Return the [X, Y] coordinate for the center point of the cell that contains the specified text.  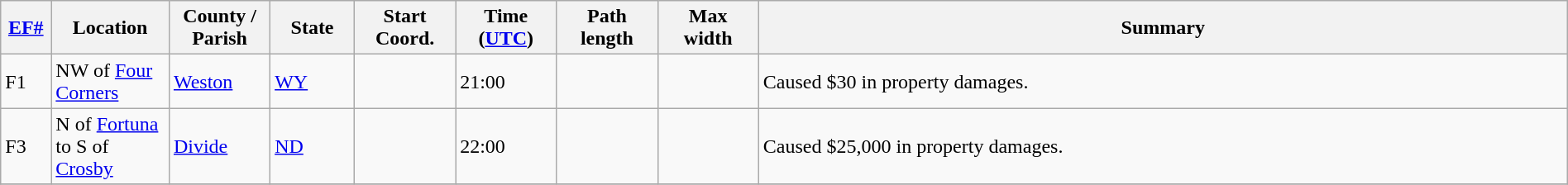
Start Coord. [404, 28]
N of Fortuna to S of Crosby [111, 146]
Max width [708, 28]
Weston [219, 81]
NW of Four Corners [111, 81]
22:00 [506, 146]
County / Parish [219, 28]
State [313, 28]
Path length [607, 28]
EF# [26, 28]
Caused $25,000 in property damages. [1163, 146]
Caused $30 in property damages. [1163, 81]
Time (UTC) [506, 28]
F1 [26, 81]
Location [111, 28]
WY [313, 81]
F3 [26, 146]
Summary [1163, 28]
ND [313, 146]
Divide [219, 146]
21:00 [506, 81]
